Return the (x, y) coordinate for the center point of the cell that contains the specified text.  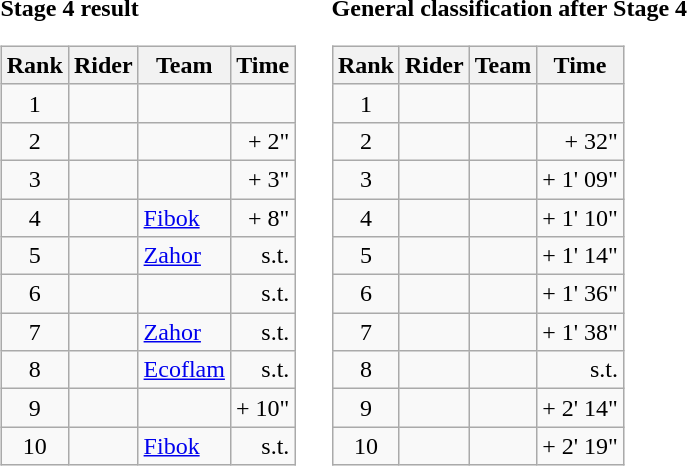
+ 1' 36" (580, 294)
+ 32" (580, 141)
+ 10" (262, 408)
+ 2' 14" (580, 408)
+ 1' 14" (580, 256)
+ 3" (262, 179)
Ecoflam (184, 370)
+ 2' 19" (580, 446)
+ 8" (262, 217)
+ 1' 09" (580, 179)
+ 1' 38" (580, 332)
+ 1' 10" (580, 217)
+ 2" (262, 141)
